Find where the given text appears and provide that cell's center as [x, y] coordinate. 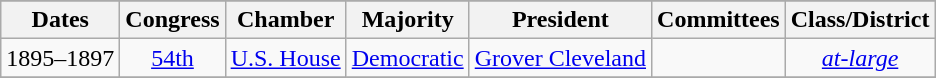
U.S. House [286, 58]
Class/District [860, 20]
Dates [60, 20]
Congress [172, 20]
1895–1897 [60, 58]
at-large [860, 58]
President [560, 20]
Grover Cleveland [560, 58]
Committees [719, 20]
54th [172, 58]
Democratic [408, 58]
Majority [408, 20]
Chamber [286, 20]
